Identify which cell holds the provided text, then report its (X, Y) central coordinate. 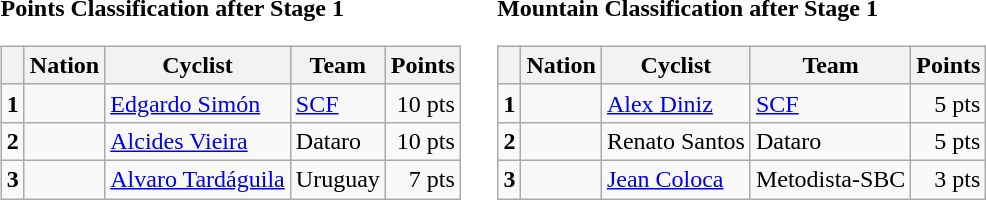
3 pts (948, 179)
Alvaro Tardáguila (198, 179)
Renato Santos (676, 141)
Metodista-SBC (830, 179)
Uruguay (338, 179)
7 pts (422, 179)
Jean Coloca (676, 179)
Alex Diniz (676, 103)
Edgardo Simón (198, 103)
Alcides Vieira (198, 141)
